Capture the cell that displays the provided text and extract its (x, y) central coordinate. 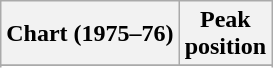
Chart (1975–76) (90, 34)
Peakposition (225, 34)
